Return the [x, y] coordinate for the center point of the cell that contains the specified text.  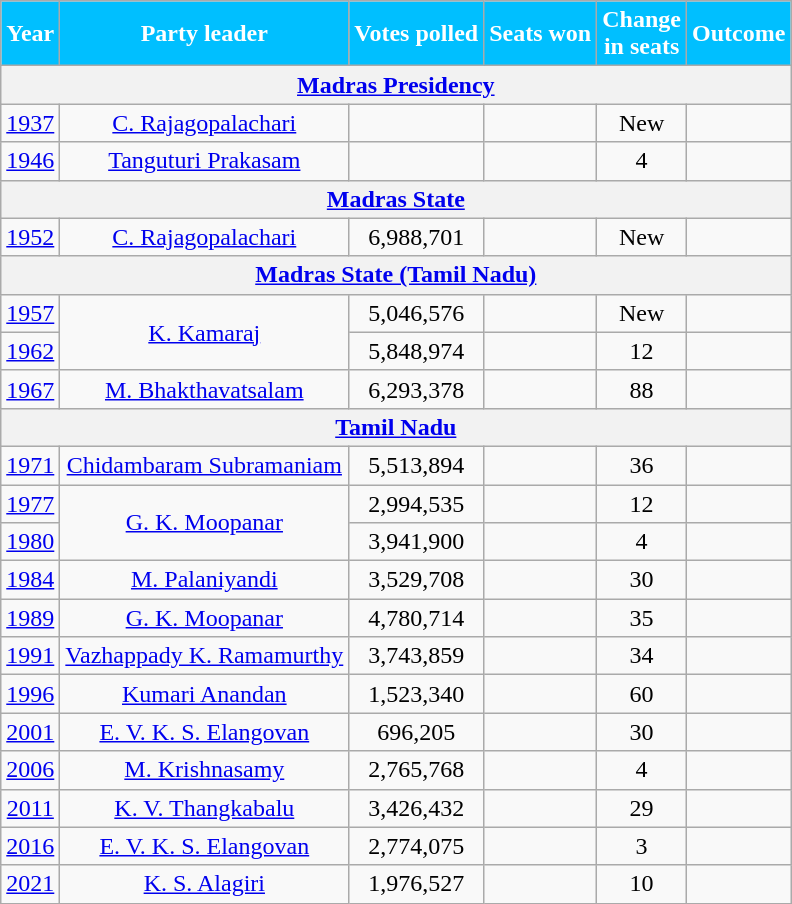
K. Kamaraj [204, 332]
Changein seats [642, 34]
K. V. Thangkabalu [204, 808]
1991 [30, 656]
Chidambaram Subramaniam [204, 465]
2011 [30, 808]
6,988,701 [416, 237]
Seats won [540, 34]
Tamil Nadu [396, 427]
2,774,075 [416, 846]
M. Bhakthavatsalam [204, 389]
5,848,974 [416, 351]
2016 [30, 846]
Vazhappady K. Ramamurthy [204, 656]
2,765,768 [416, 770]
3,529,708 [416, 580]
29 [642, 808]
1989 [30, 618]
Madras Presidency [396, 85]
3,426,432 [416, 808]
10 [642, 884]
M. Krishnasamy [204, 770]
Year [30, 34]
88 [642, 389]
Votes polled [416, 34]
1984 [30, 580]
2021 [30, 884]
2006 [30, 770]
Tanguturi Prakasam [204, 161]
Kumari Anandan [204, 694]
1952 [30, 237]
1977 [30, 503]
34 [642, 656]
1,976,527 [416, 884]
M. Palaniyandi [204, 580]
696,205 [416, 732]
5,046,576 [416, 313]
3,743,859 [416, 656]
6,293,378 [416, 389]
4,780,714 [416, 618]
K. S. Alagiri [204, 884]
1967 [30, 389]
1980 [30, 542]
Party leader [204, 34]
1946 [30, 161]
3,941,900 [416, 542]
1937 [30, 123]
2001 [30, 732]
1957 [30, 313]
3 [642, 846]
2,994,535 [416, 503]
Madras State [396, 199]
35 [642, 618]
60 [642, 694]
1962 [30, 351]
1971 [30, 465]
Madras State (Tamil Nadu) [396, 275]
36 [642, 465]
1996 [30, 694]
Outcome [738, 34]
1,523,340 [416, 694]
5,513,894 [416, 465]
